Return the (X, Y) coordinate for the center point of the cell that contains the specified text.  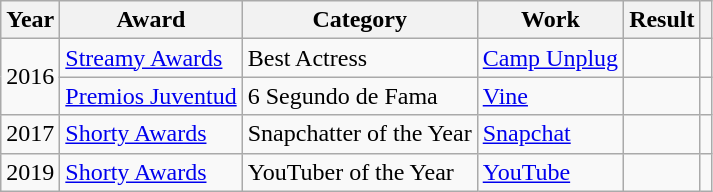
Category (360, 20)
YouTuber of the Year (360, 172)
Camp Unplug (550, 58)
YouTube (550, 172)
Snapchat (550, 134)
Result (662, 20)
Snapchatter of the Year (360, 134)
Award (151, 20)
Streamy Awards (151, 58)
Vine (550, 96)
2019 (30, 172)
2017 (30, 134)
Premios Juventud (151, 96)
6 Segundo de Fama (360, 96)
2016 (30, 77)
Work (550, 20)
Year (30, 20)
Best Actress (360, 58)
